Provide the [X, Y] coordinate of the cell's center where the given text is located.  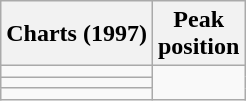
Peakposition [198, 34]
Charts (1997) [77, 34]
